Determine the [X, Y] coordinate at the center of the cell enclosing the given text.  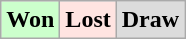
Draw [150, 20]
Won [30, 20]
Lost [88, 20]
